For the text-containing cell, return its midpoint in [X, Y] coordinate format. 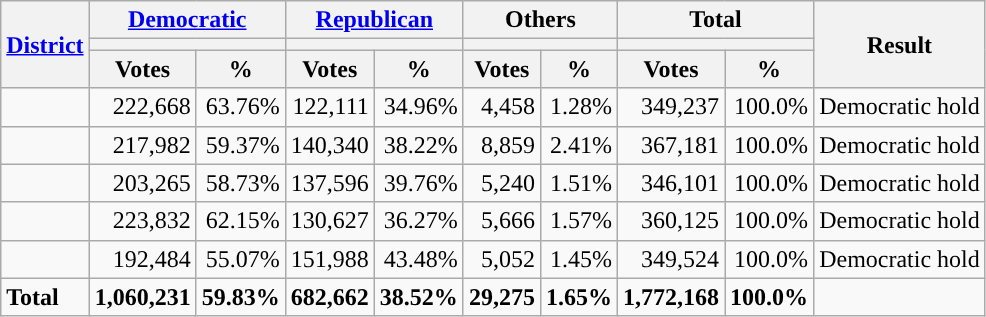
36.27% [418, 221]
360,125 [670, 221]
1.28% [578, 107]
59.37% [240, 145]
137,596 [330, 183]
43.48% [418, 259]
5,240 [502, 183]
58.73% [240, 183]
2.41% [578, 145]
367,181 [670, 145]
151,988 [330, 259]
Others [540, 20]
1.51% [578, 183]
Democratic [187, 20]
130,627 [330, 221]
223,832 [142, 221]
122,111 [330, 107]
140,340 [330, 145]
346,101 [670, 183]
62.15% [240, 221]
192,484 [142, 259]
1,772,168 [670, 297]
38.52% [418, 297]
34.96% [418, 107]
38.22% [418, 145]
217,982 [142, 145]
39.76% [418, 183]
1.45% [578, 259]
222,668 [142, 107]
8,859 [502, 145]
682,662 [330, 297]
203,265 [142, 183]
1,060,231 [142, 297]
1.57% [578, 221]
District [45, 44]
5,052 [502, 259]
349,524 [670, 259]
5,666 [502, 221]
59.83% [240, 297]
63.76% [240, 107]
Republican [374, 20]
349,237 [670, 107]
29,275 [502, 297]
Result [900, 44]
4,458 [502, 107]
55.07% [240, 259]
1.65% [578, 297]
